Extract the (x, y) coordinate from the center of the cell holding the provided text.  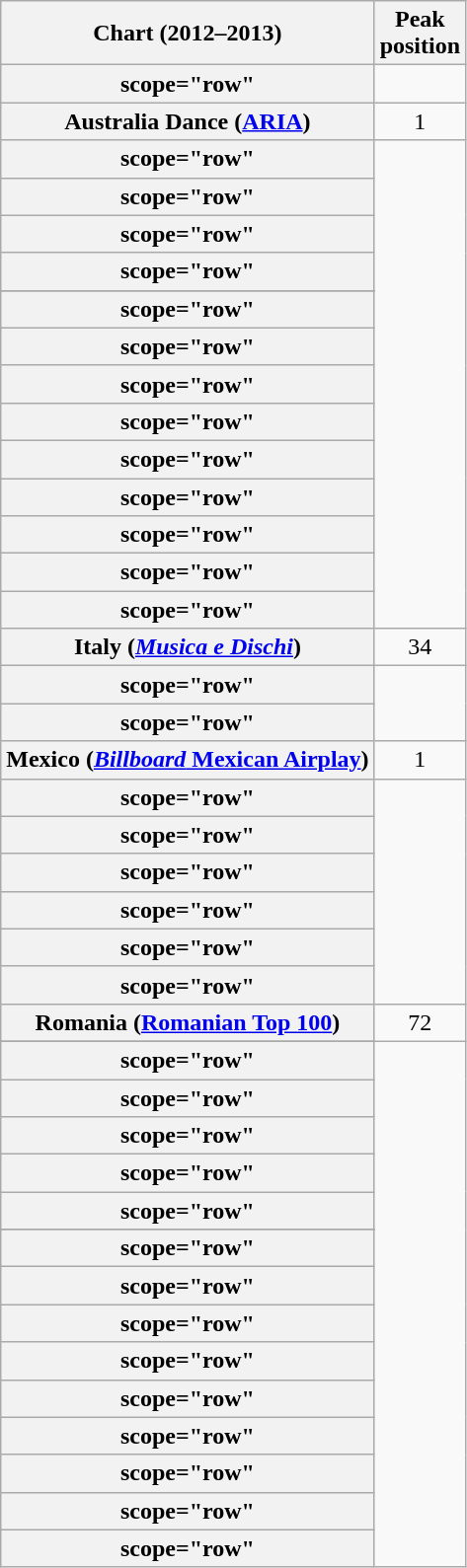
Australia Dance (ARIA) (188, 121)
Mexico (Billboard Mexican Airplay) (188, 760)
Peakposition (420, 34)
Romania (Romanian Top 100) (188, 1022)
34 (420, 647)
72 (420, 1022)
Italy (Musica e Dischi) (188, 647)
Chart (2012–2013) (188, 34)
